Return the [x, y] coordinate for the center point of the cell that contains the specified text.  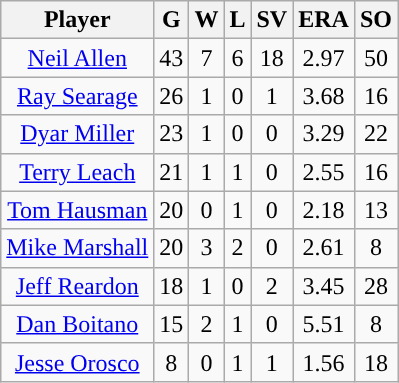
13 [376, 210]
Terry Leach [78, 172]
Jesse Orosco [78, 362]
3.29 [324, 134]
21 [172, 172]
Neil Allen [78, 58]
3.68 [324, 96]
6 [238, 58]
Dyar Miller [78, 134]
7 [206, 58]
SO [376, 20]
G [172, 20]
2.61 [324, 248]
Dan Boitano [78, 324]
28 [376, 286]
43 [172, 58]
Ray Searage [78, 96]
23 [172, 134]
5.51 [324, 324]
2.97 [324, 58]
2.55 [324, 172]
22 [376, 134]
Tom Hausman [78, 210]
3.45 [324, 286]
1.56 [324, 362]
3 [206, 248]
26 [172, 96]
50 [376, 58]
15 [172, 324]
ERA [324, 20]
Player [78, 20]
2.18 [324, 210]
Mike Marshall [78, 248]
L [238, 20]
W [206, 20]
SV [272, 20]
Jeff Reardon [78, 286]
